Search for the cell housing the specified text and yield its (x, y) center coordinate. 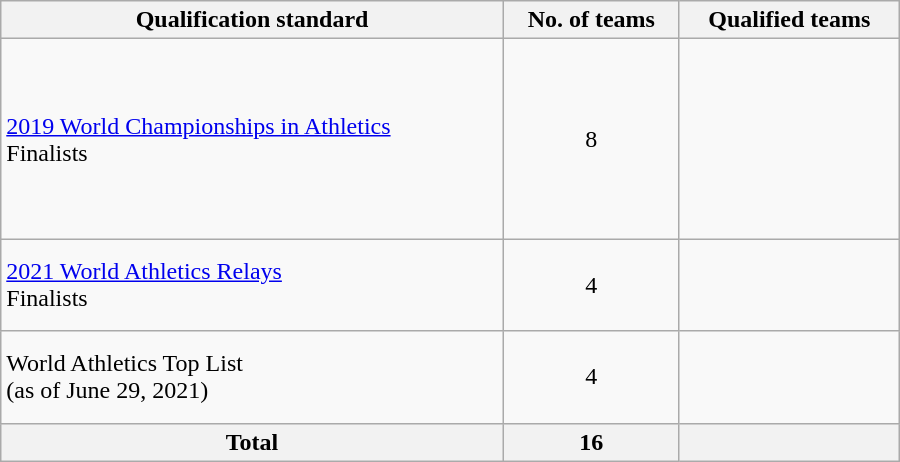
Qualified teams (789, 20)
8 (591, 139)
Total (252, 442)
No. of teams (591, 20)
16 (591, 442)
Qualification standard (252, 20)
2021 World Athletics RelaysFinalists (252, 285)
World Athletics Top List(as of June 29, 2021) (252, 377)
2019 World Championships in AthleticsFinalists (252, 139)
